Scan for the cell matching the given text and deliver its (x, y) coordinate at center. 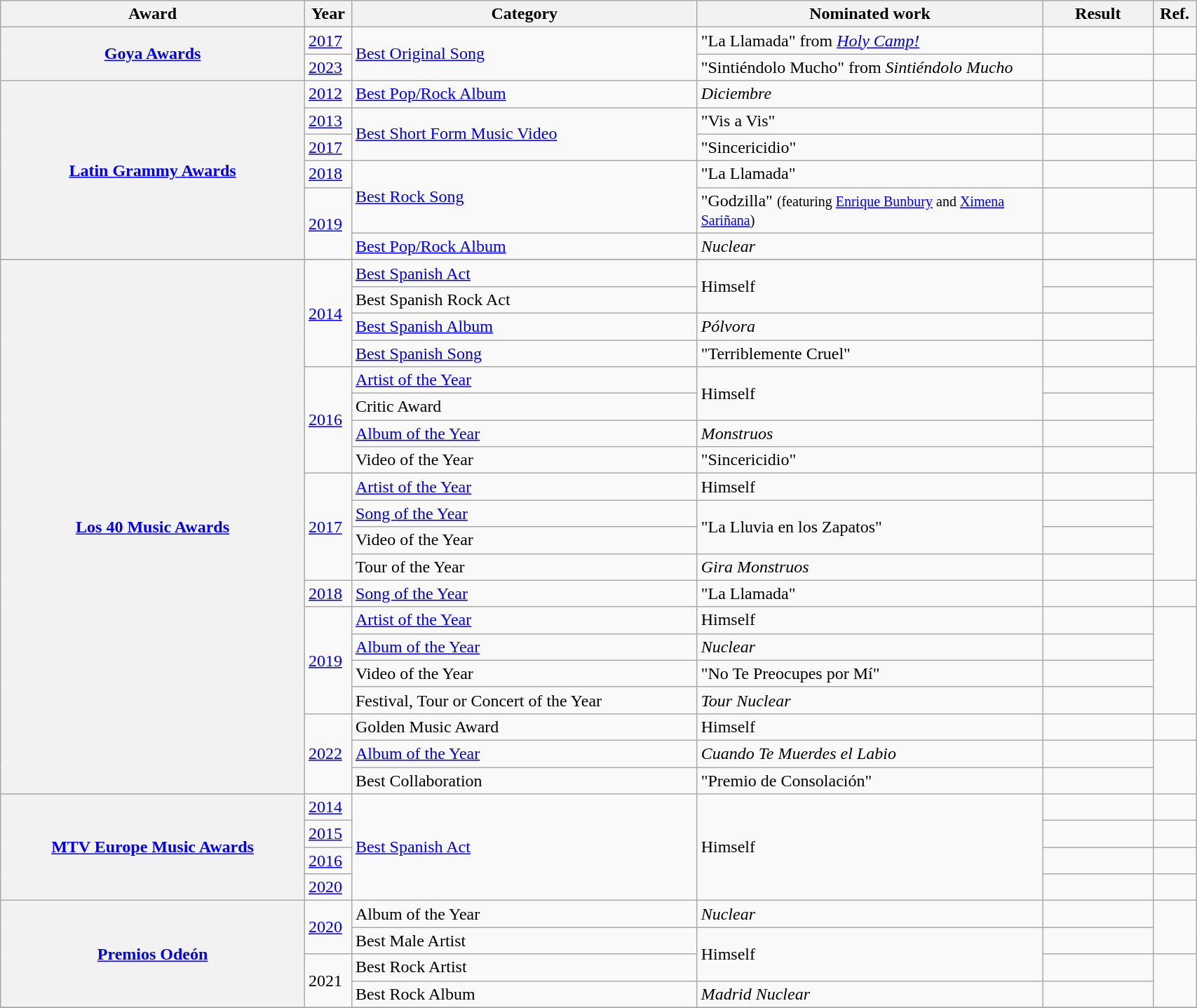
"Godzilla" (featuring Enrique Bunbury and Ximena Sariñana) (870, 210)
Best Short Form Music Video (525, 134)
Tour Nuclear (870, 700)
"La Llamada" from Holy Camp! (870, 41)
Critic Award (525, 407)
Pólvora (870, 326)
2012 (328, 94)
Tour of the Year (525, 567)
"No Te Preocupes por Mí" (870, 673)
Madrid Nuclear (870, 994)
Best Rock Song (525, 196)
Category (525, 14)
Award (153, 14)
Best Original Song (525, 54)
Best Spanish Album (525, 326)
Diciembre (870, 94)
Golden Music Award (525, 727)
2023 (328, 67)
Monstruos (870, 434)
Los 40 Music Awards (153, 526)
"La Lluvia en los Zapatos" (870, 527)
Goya Awards (153, 54)
Ref. (1175, 14)
"Terriblemente Cruel" (870, 353)
"Vis a Vis" (870, 121)
Premios Odeón (153, 954)
Best Rock Album (525, 994)
Best Spanish Song (525, 353)
2022 (328, 753)
Best Rock Artist (525, 967)
Best Spanish Rock Act (525, 300)
"Sintiéndolo Mucho" from Sintiéndolo Mucho (870, 67)
Best Collaboration (525, 781)
2015 (328, 834)
Nominated work (870, 14)
MTV Europe Music Awards (153, 847)
Cuando Te Muerdes el Labio (870, 753)
2013 (328, 121)
Festival, Tour or Concert of the Year (525, 700)
Result (1098, 14)
Best Male Artist (525, 941)
2021 (328, 981)
"Premio de Consolación" (870, 781)
Year (328, 14)
Latin Grammy Awards (153, 170)
Gira Monstruos (870, 567)
